Pinpoint the cell where the given text exists, returning its (X, Y) midpoint coordinate. 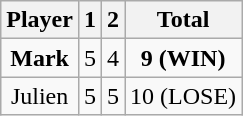
4 (114, 58)
1 (90, 20)
9 (WIN) (184, 58)
Mark (40, 58)
Player (40, 20)
Total (184, 20)
10 (LOSE) (184, 96)
2 (114, 20)
Julien (40, 96)
